Capture the cell that displays the provided text and extract its (x, y) central coordinate. 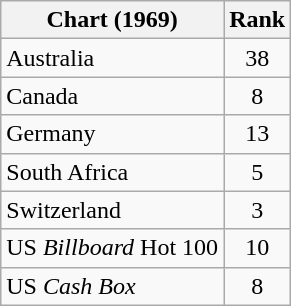
South Africa (112, 172)
Germany (112, 134)
10 (258, 248)
Australia (112, 58)
US Billboard Hot 100 (112, 248)
Canada (112, 96)
Chart (1969) (112, 20)
38 (258, 58)
Switzerland (112, 210)
US Cash Box (112, 286)
Rank (258, 20)
5 (258, 172)
3 (258, 210)
13 (258, 134)
